Provide the (X, Y) coordinate of the cell's center where the given text is located.  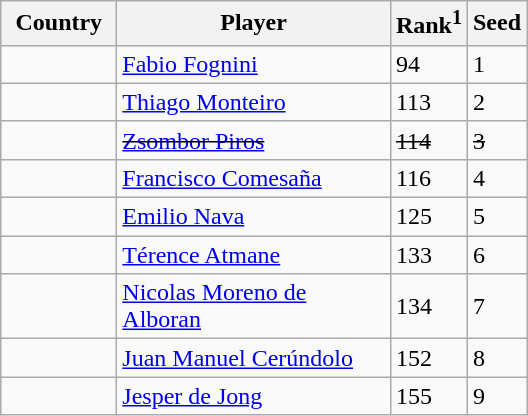
94 (428, 64)
116 (428, 178)
9 (496, 396)
3 (496, 140)
Seed (496, 24)
Country (59, 24)
7 (496, 306)
114 (428, 140)
8 (496, 358)
Thiago Monteiro (254, 102)
5 (496, 217)
6 (496, 255)
Térence Atmane (254, 255)
Rank1 (428, 24)
Francisco Comesaña (254, 178)
Player (254, 24)
134 (428, 306)
125 (428, 217)
155 (428, 396)
Nicolas Moreno de Alboran (254, 306)
113 (428, 102)
Zsombor Piros (254, 140)
4 (496, 178)
133 (428, 255)
Juan Manuel Cerúndolo (254, 358)
2 (496, 102)
1 (496, 64)
Fabio Fognini (254, 64)
Jesper de Jong (254, 396)
Emilio Nava (254, 217)
152 (428, 358)
